Return the [x, y] coordinate for the center point of the cell that contains the specified text.  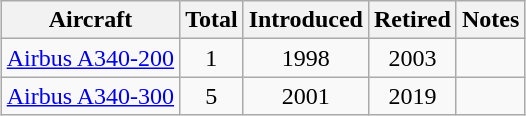
2003 [412, 58]
Retired [412, 20]
Airbus A340-300 [90, 96]
Introduced [306, 20]
2019 [412, 96]
5 [212, 96]
1 [212, 58]
1998 [306, 58]
Aircraft [90, 20]
Total [212, 20]
Airbus A340-200 [90, 58]
2001 [306, 96]
Notes [490, 20]
